Output the [X, Y] coordinate of the center of the cell containing the given text.  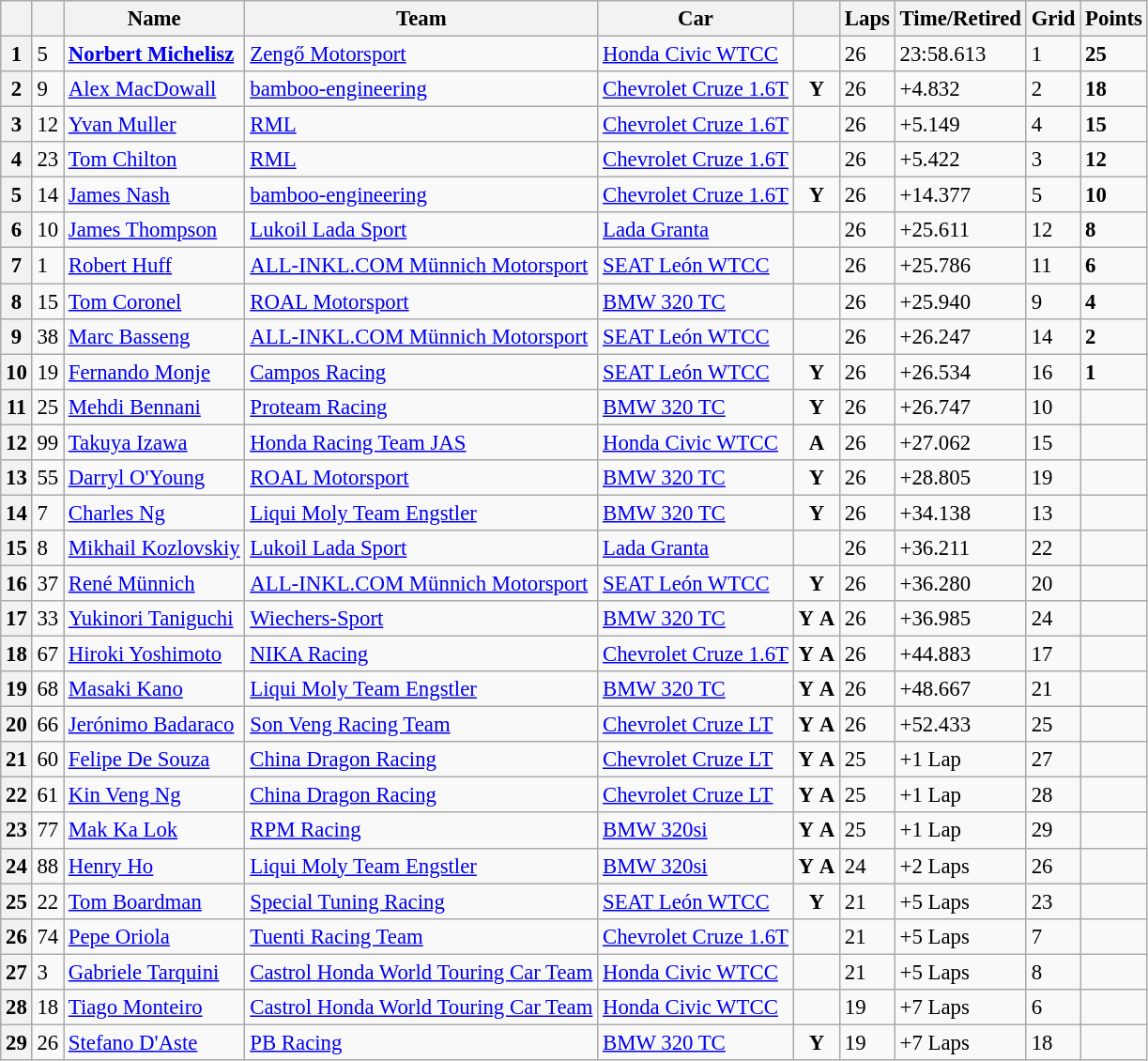
A [817, 442]
Henry Ho [154, 866]
99 [47, 442]
+26.247 [960, 336]
Car [696, 19]
+5.422 [960, 160]
Grid [1053, 19]
Felipe De Souza [154, 760]
Norbert Michelisz [154, 54]
RPM Racing [421, 831]
Mehdi Bennani [154, 407]
+25.786 [960, 266]
Fernando Monje [154, 372]
James Nash [154, 195]
Mikhail Kozlovskiy [154, 548]
+4.832 [960, 89]
Gabriele Tarquini [154, 972]
Tiago Monteiro [154, 1007]
+25.611 [960, 230]
+25.940 [960, 301]
Proteam Racing [421, 407]
Stefano D'Aste [154, 1042]
+52.433 [960, 725]
Tom Boardman [154, 901]
33 [47, 619]
Wiechers-Sport [421, 619]
67 [47, 654]
+26.747 [960, 407]
+5.149 [960, 125]
Laps [867, 19]
Yvan Muller [154, 125]
Zengő Motorsport [421, 54]
PB Racing [421, 1042]
+26.534 [960, 372]
+34.138 [960, 513]
Robert Huff [154, 266]
Points [1113, 19]
Yukinori Taniguchi [154, 619]
37 [47, 583]
38 [47, 336]
Mak Ka Lok [154, 831]
+2 Laps [960, 866]
Name [154, 19]
68 [47, 689]
+48.667 [960, 689]
+36.985 [960, 619]
66 [47, 725]
+36.211 [960, 548]
Son Veng Racing Team [421, 725]
Alex MacDowall [154, 89]
Marc Basseng [154, 336]
Tom Coronel [154, 301]
Campos Racing [421, 372]
+44.883 [960, 654]
Jerónimo Badaraco [154, 725]
+27.062 [960, 442]
61 [47, 795]
Masaki Kano [154, 689]
Tom Chilton [154, 160]
60 [47, 760]
Special Tuning Racing [421, 901]
+36.280 [960, 583]
Charles Ng [154, 513]
Kin Veng Ng [154, 795]
55 [47, 478]
NIKA Racing [421, 654]
88 [47, 866]
Team [421, 19]
77 [47, 831]
+28.805 [960, 478]
René Münnich [154, 583]
James Thompson [154, 230]
Takuya Izawa [154, 442]
Tuenti Racing Team [421, 936]
Hiroki Yoshimoto [154, 654]
Honda Racing Team JAS [421, 442]
74 [47, 936]
Pepe Oriola [154, 936]
Darryl O'Young [154, 478]
Time/Retired [960, 19]
23:58.613 [960, 54]
+14.377 [960, 195]
